From the cell containing the given text, extract its center point as [x, y] coordinate. 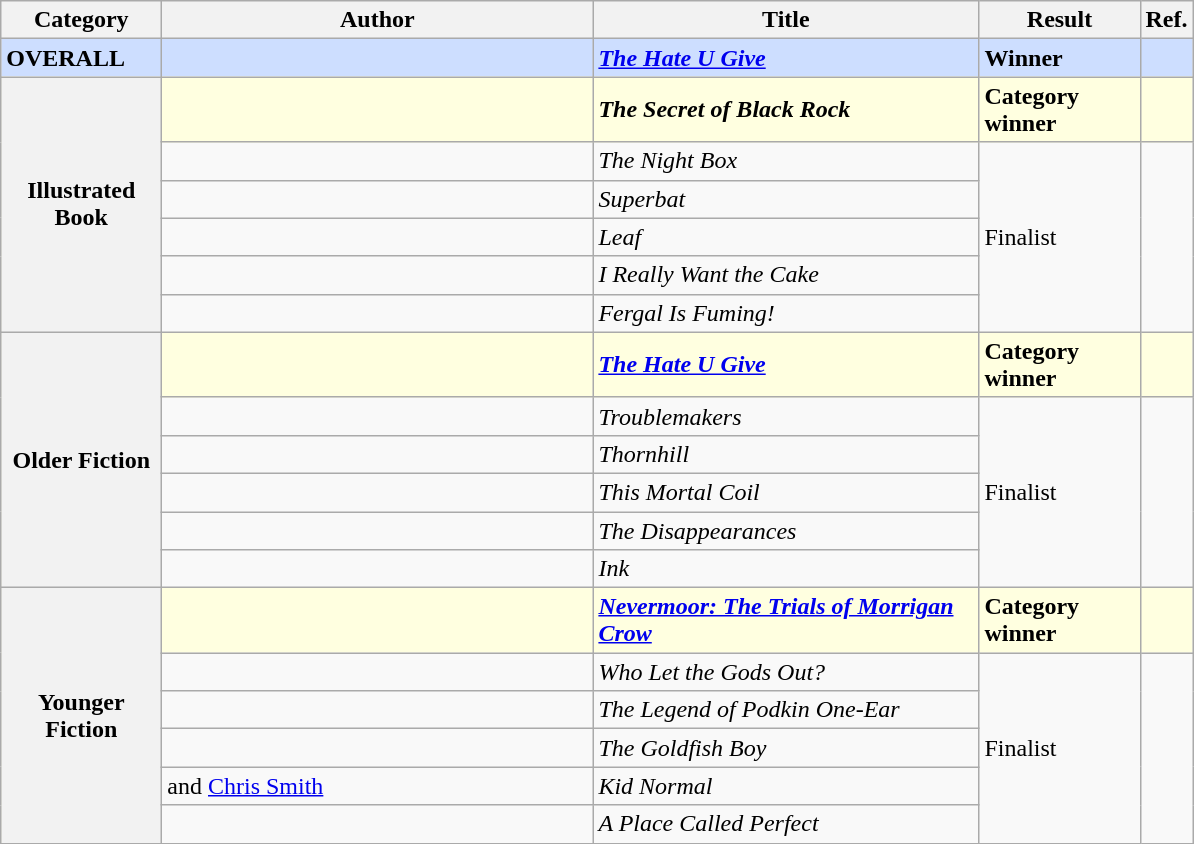
Author [378, 20]
Category [82, 20]
Fergal Is Fuming! [786, 313]
Leaf [786, 237]
OVERALL [82, 58]
Superbat [786, 199]
Result [1060, 20]
Illustrated Book [82, 204]
and Chris Smith [378, 786]
The Night Box [786, 161]
Older Fiction [82, 460]
Nevermoor: The Trials of Morrigan Crow [786, 620]
Kid Normal [786, 786]
This Mortal Coil [786, 492]
The Goldfish Boy [786, 748]
The Disappearances [786, 531]
Ref. [1166, 20]
Thornhill [786, 454]
Who Let the Gods Out? [786, 672]
The Legend of Podkin One-Ear [786, 710]
A Place Called Perfect [786, 824]
Title [786, 20]
The Secret of Black Rock [786, 110]
I Really Want the Cake [786, 275]
Ink [786, 569]
Troublemakers [786, 416]
Younger Fiction [82, 716]
Winner [1060, 58]
